Scan for the cell matching the given text and deliver its (x, y) coordinate at center. 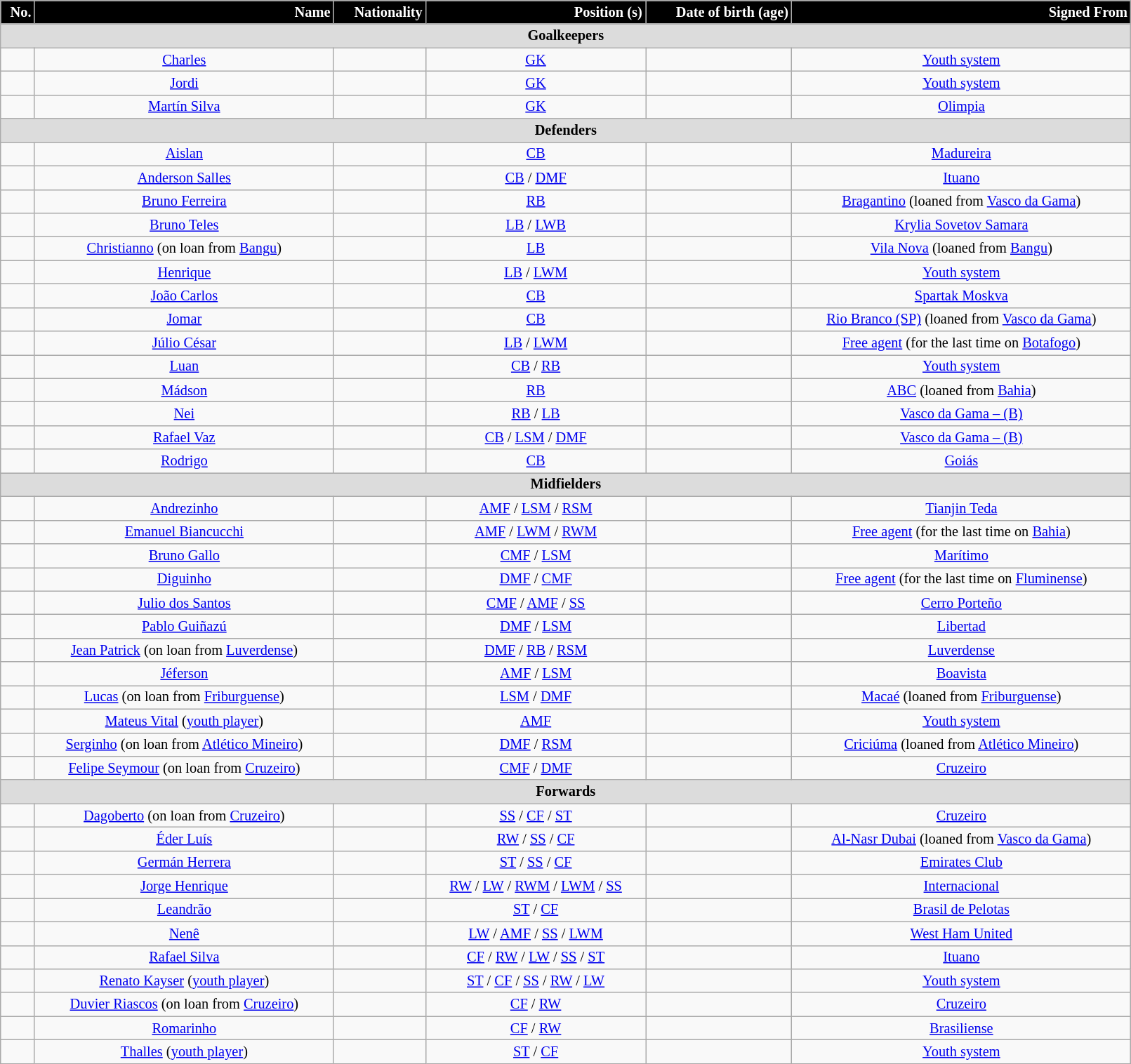
Emanuel Biancucchi (184, 532)
ST / SS / CF (536, 863)
AMF / LSM (536, 674)
Nei (184, 413)
Jéferson (184, 674)
SS / CF / ST (536, 816)
DMF / CMF (536, 579)
Macaé (loaned from Friburguense) (962, 697)
LW / AMF / SS / LWM (536, 933)
Vila Nova (loaned from Bangu) (962, 248)
Luan (184, 366)
Mádson (184, 390)
Romarinho (184, 1028)
Jordi (184, 83)
Bragantino (loaned from Vasco da Gama) (962, 201)
Rodrigo (184, 461)
Luverdense (962, 650)
CF / RW / LW / SS / ST (536, 957)
AMF (536, 721)
Jean Patrick (on loan from Luverdense) (184, 650)
CB / RB (536, 366)
No. (18, 12)
Date of birth (age) (719, 12)
Free agent (for the last time on Fluminense) (962, 579)
Julio dos Santos (184, 603)
ABC (loaned from Bahia) (962, 390)
Dagoberto (on loan from Cruzeiro) (184, 816)
AMF / LWM / RWM (536, 532)
Christianno (on loan from Bangu) (184, 248)
Defenders (566, 131)
Madureira (962, 154)
Rafael Silva (184, 957)
Marítimo (962, 555)
Jorge Henrique (184, 886)
Renato Kayser (youth player) (184, 980)
Diguinho (184, 579)
Cerro Porteño (962, 603)
AMF / LSM / RSM (536, 508)
Bruno Ferreira (184, 201)
Rafael Vaz (184, 437)
LB (536, 248)
West Ham United (962, 933)
Andrezinho (184, 508)
DMF / RSM (536, 745)
Jomar (184, 319)
Thalles (youth player) (184, 1051)
Henrique (184, 272)
Goiás (962, 461)
Aislan (184, 154)
Éder Luís (184, 839)
Position (s) (536, 12)
Germán Herrera (184, 863)
Mateus Vital (youth player) (184, 721)
Criciúma (loaned from Atlético Mineiro) (962, 745)
Internacional (962, 886)
Leandrão (184, 910)
Tianjin Teda (962, 508)
Free agent (for the last time on Bahia) (962, 532)
Duvier Riascos (on loan from Cruzeiro) (184, 1004)
Libertad (962, 626)
Krylia Sovetov Samara (962, 225)
Boavista (962, 674)
Signed From (962, 12)
Charles (184, 60)
Nationality (379, 12)
Rio Branco (SP) (loaned from Vasco da Gama) (962, 319)
Pablo Guiñazú (184, 626)
Serginho (on loan from Atlético Mineiro) (184, 745)
Anderson Salles (184, 178)
ST / CF / SS / RW / LW (536, 980)
Al-Nasr Dubai (loaned from Vasco da Gama) (962, 839)
Name (184, 12)
CMF / LSM (536, 555)
Brasil de Pelotas (962, 910)
Emirates Club (962, 863)
Júlio César (184, 343)
CMF / AMF / SS (536, 603)
CB / DMF (536, 178)
Goalkeepers (566, 36)
Brasiliense (962, 1028)
Bruno Gallo (184, 555)
CMF / DMF (536, 768)
DMF / RB / RSM (536, 650)
Lucas (on loan from Friburguense) (184, 697)
Free agent (for the last time on Botafogo) (962, 343)
Spartak Moskva (962, 295)
RW / SS / CF (536, 839)
LSM / DMF (536, 697)
Forwards (566, 792)
Felipe Seymour (on loan from Cruzeiro) (184, 768)
DMF / LSM (536, 626)
Midfielders (566, 484)
RW / LW / RWM / LWM / SS (536, 886)
Olimpia (962, 107)
RB / LB (536, 413)
LB / LWB (536, 225)
João Carlos (184, 295)
Bruno Teles (184, 225)
Nenê (184, 933)
CB / LSM / DMF (536, 437)
Martín Silva (184, 107)
